Find where the given text appears and provide that cell's center as [x, y] coordinate. 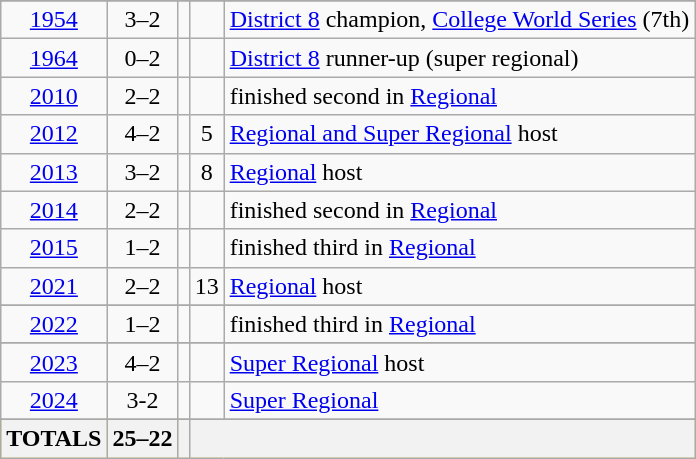
District 8 runner-up (super regional) [460, 58]
2014 [54, 210]
Super Regional [460, 400]
2021 [54, 286]
5 [206, 134]
1964 [54, 58]
Super Regional host [460, 362]
2010 [54, 96]
2024 [54, 400]
2012 [54, 134]
0–2 [142, 58]
2013 [54, 172]
2023 [54, 362]
8 [206, 172]
District 8 champion, College World Series (7th) [460, 20]
13 [206, 286]
3-2 [142, 400]
2015 [54, 248]
25–22 [142, 438]
2022 [54, 324]
1954 [54, 20]
TOTALS [54, 438]
Regional and Super Regional host [460, 134]
